Detect which cell encompasses the target text, then output its (X, Y) center coordinate. 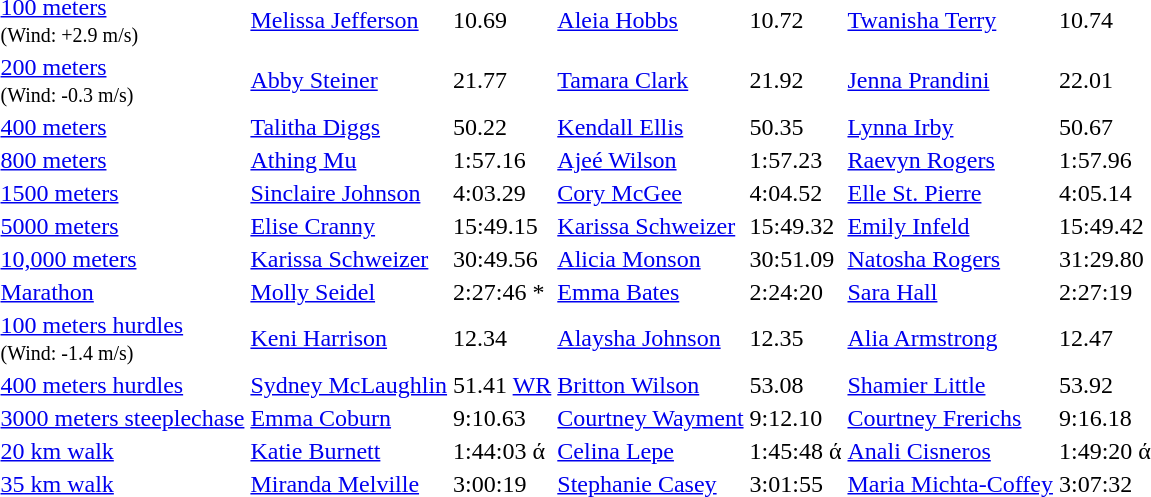
Kendall Ellis (650, 127)
Alicia Monson (650, 259)
1:45:48 ά (796, 451)
Sydney McLaughlin (349, 385)
Raevyn Rogers (950, 160)
Alia Armstrong (950, 338)
53.08 (796, 385)
4:03.29 (502, 193)
Ajeé Wilson (650, 160)
30:51.09 (796, 259)
1:44:03 ά (502, 451)
50.35 (796, 127)
9:12.10 (796, 418)
50.22 (502, 127)
Sinclaire Johnson (349, 193)
Anali Cisneros (950, 451)
Keni Harrison (349, 338)
51.41 WR (502, 385)
Molly Seidel (349, 292)
Celina Lepe (650, 451)
Katie Burnett (349, 451)
Courtney Wayment (650, 418)
21.77 (502, 80)
Elise Cranny (349, 226)
1:57.23 (796, 160)
12.35 (796, 338)
Abby Steiner (349, 80)
Britton Wilson (650, 385)
9:10.63 (502, 418)
4:04.52 (796, 193)
Shamier Little (950, 385)
Emily Infeld (950, 226)
30:49.56 (502, 259)
15:49.15 (502, 226)
21.92 (796, 80)
Emma Coburn (349, 418)
15:49.32 (796, 226)
Elle St. Pierre (950, 193)
Jenna Prandini (950, 80)
Lynna Irby (950, 127)
Sara Hall (950, 292)
Courtney Frerichs (950, 418)
Tamara Clark (650, 80)
Cory McGee (650, 193)
Natosha Rogers (950, 259)
2:27:46 * (502, 292)
Talitha Diggs (349, 127)
2:24:20 (796, 292)
Athing Mu (349, 160)
Alaysha Johnson (650, 338)
Emma Bates (650, 292)
1:57.16 (502, 160)
12.34 (502, 338)
